Capture the cell that displays the provided text and extract its [X, Y] central coordinate. 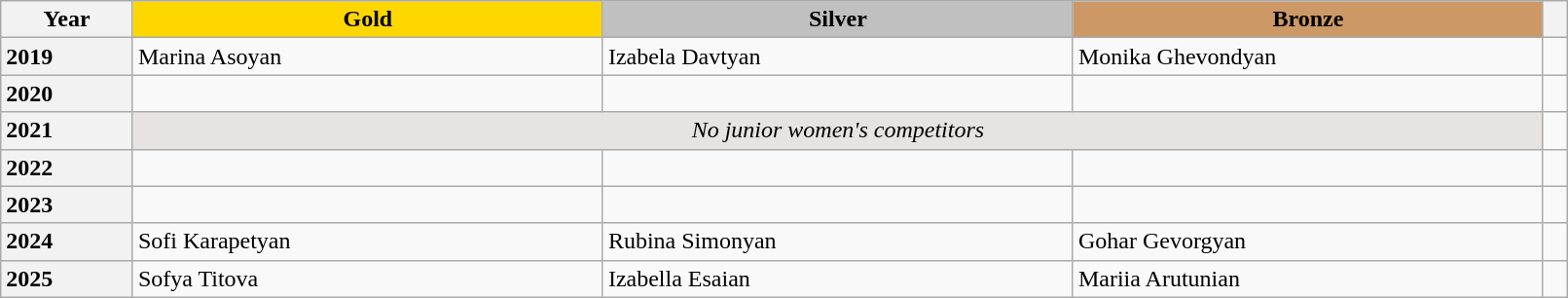
2019 [67, 56]
Mariia Arutunian [1308, 279]
Izabella Esaian [837, 279]
Gohar Gevorgyan [1308, 242]
2021 [67, 130]
Silver [837, 19]
Sofi Karapetyan [368, 242]
2022 [67, 168]
2023 [67, 205]
Sofya Titova [368, 279]
Gold [368, 19]
No junior women's competitors [837, 130]
Monika Ghevondyan [1308, 56]
2024 [67, 242]
2020 [67, 93]
Marina Asoyan [368, 56]
Rubina Simonyan [837, 242]
2025 [67, 279]
Izabela Davtyan [837, 56]
Bronze [1308, 19]
Year [67, 19]
